Identify which cell holds the provided text, then report its (X, Y) central coordinate. 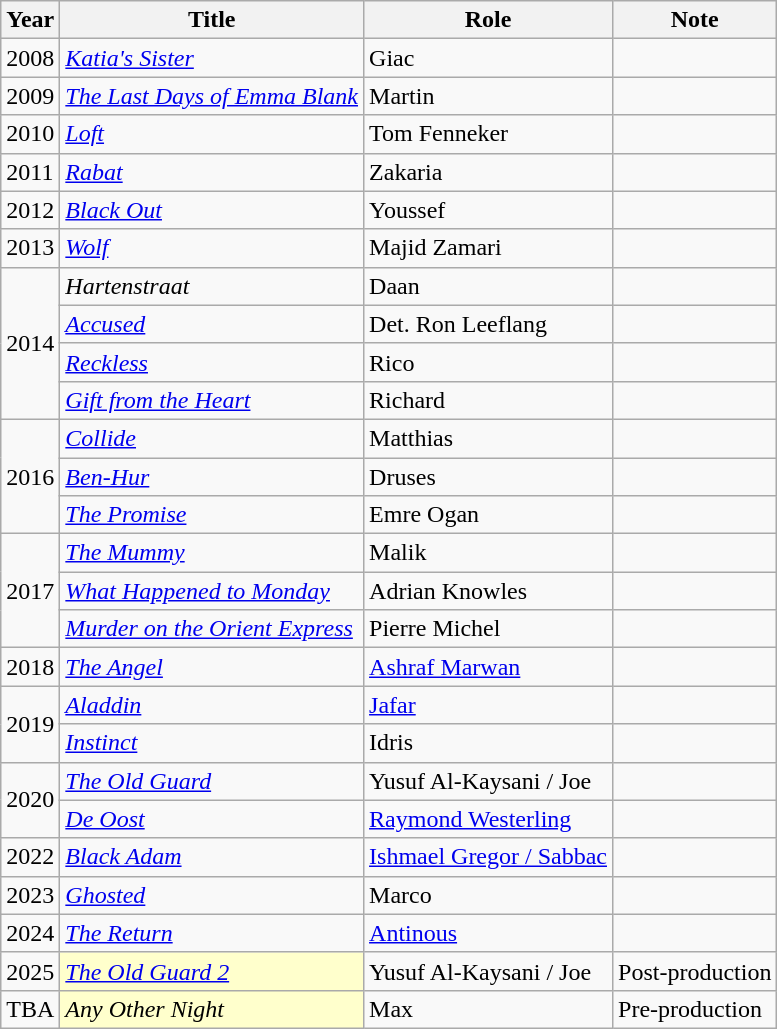
Daan (488, 286)
De Oost (212, 819)
Murder on the Orient Express (212, 629)
Richard (488, 400)
2014 (30, 343)
The Mummy (212, 553)
Note (695, 20)
Emre Ogan (488, 515)
What Happened to Monday (212, 591)
Year (30, 20)
2020 (30, 800)
Idris (488, 743)
2023 (30, 895)
2013 (30, 248)
2010 (30, 134)
The Old Guard (212, 781)
Wolf (212, 248)
Black Out (212, 210)
2017 (30, 591)
2011 (30, 172)
Title (212, 20)
Collide (212, 438)
The Return (212, 933)
Giac (488, 58)
Youssef (488, 210)
2008 (30, 58)
2024 (30, 933)
Katia's Sister (212, 58)
Jafar (488, 705)
Gift from the Heart (212, 400)
Marco (488, 895)
Raymond Westerling (488, 819)
2012 (30, 210)
Rico (488, 362)
Ishmael Gregor / Sabbac (488, 857)
Malik (488, 553)
Adrian Knowles (488, 591)
The Angel (212, 667)
Ben-Hur (212, 477)
Pre-production (695, 1009)
Aladdin (212, 705)
Accused (212, 324)
Post-production (695, 971)
Ashraf Marwan (488, 667)
Ghosted (212, 895)
Max (488, 1009)
2009 (30, 96)
Martin (488, 96)
Det. Ron Leeflang (488, 324)
2022 (30, 857)
Majid Zamari (488, 248)
Tom Fenneker (488, 134)
Instinct (212, 743)
The Last Days of Emma Blank (212, 96)
Hartenstraat (212, 286)
2025 (30, 971)
Rabat (212, 172)
Role (488, 20)
Any Other Night (212, 1009)
Black Adam (212, 857)
The Old Guard 2 (212, 971)
The Promise (212, 515)
Zakaria (488, 172)
Antinous (488, 933)
2016 (30, 476)
TBA (30, 1009)
Druses (488, 477)
Pierre Michel (488, 629)
Reckless (212, 362)
Matthias (488, 438)
2018 (30, 667)
2019 (30, 724)
Loft (212, 134)
